Pinpoint the cell where the given text exists, returning its [x, y] midpoint coordinate. 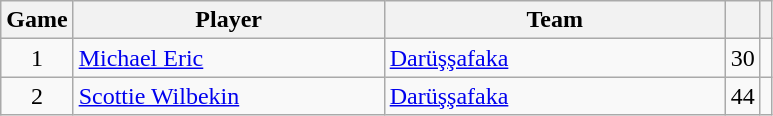
Player [228, 20]
Scottie Wilbekin [228, 96]
1 [37, 58]
Michael Eric [228, 58]
Team [554, 20]
2 [37, 96]
Game [37, 20]
30 [742, 58]
44 [742, 96]
